Search for the cell housing the specified text and yield its [x, y] center coordinate. 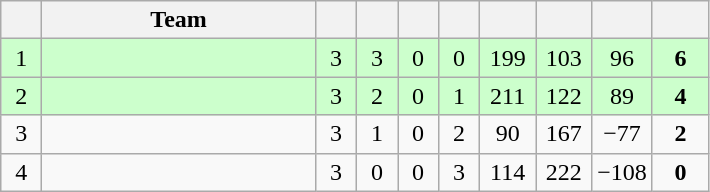
222 [564, 172]
103 [564, 58]
Team [179, 20]
−108 [622, 172]
122 [564, 96]
−77 [622, 134]
90 [508, 134]
6 [680, 58]
89 [622, 96]
167 [564, 134]
96 [622, 58]
114 [508, 172]
211 [508, 96]
199 [508, 58]
